Output the (X, Y) coordinate of the center of the cell containing the given text.  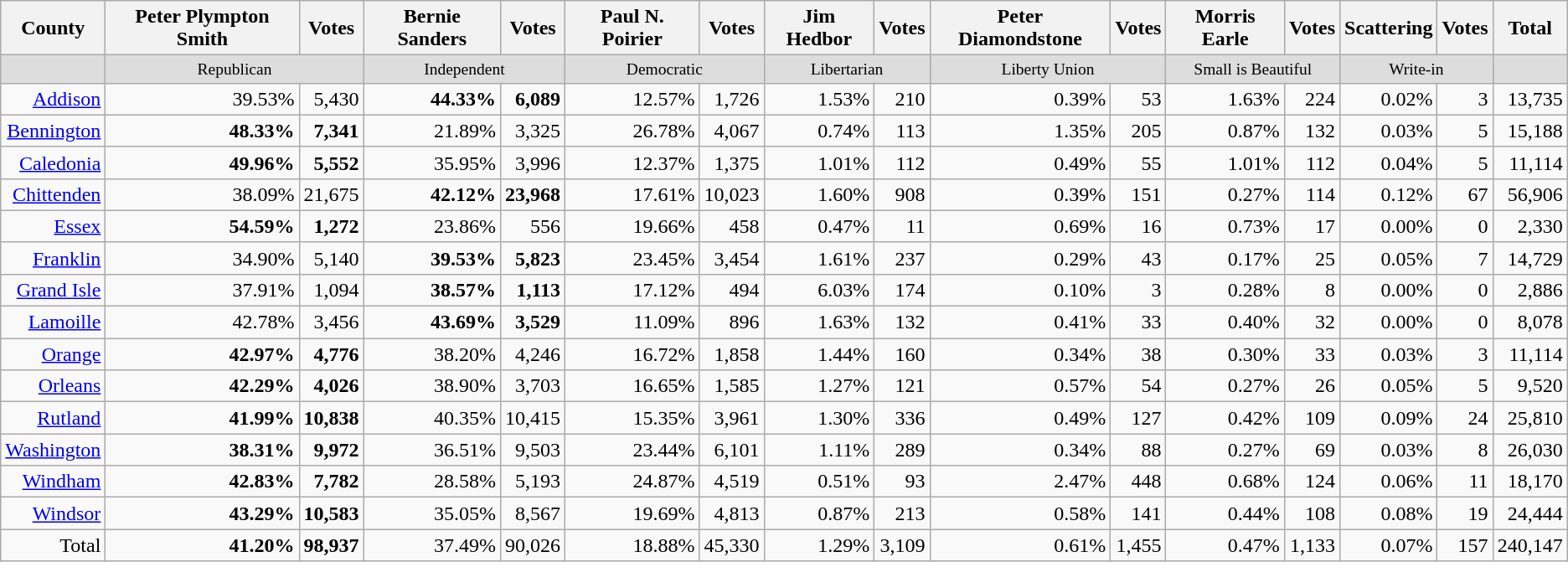
8,078 (1529, 322)
213 (902, 513)
88 (1138, 450)
113 (902, 131)
15,188 (1529, 131)
124 (1312, 482)
458 (732, 226)
1.60% (819, 194)
26,030 (1529, 450)
0.09% (1389, 418)
County (54, 28)
0.44% (1225, 513)
0.28% (1225, 290)
0.40% (1225, 322)
3,454 (732, 258)
Grand Isle (54, 290)
16.65% (632, 386)
1.30% (819, 418)
Write-in (1417, 69)
25 (1312, 258)
0.58% (1020, 513)
42.83% (203, 482)
127 (1138, 418)
54.59% (203, 226)
2,886 (1529, 290)
32 (1312, 322)
4,776 (332, 354)
Libertarian (847, 69)
24.87% (632, 482)
Orange (54, 354)
3,961 (732, 418)
54 (1138, 386)
23.86% (432, 226)
0.30% (1225, 354)
205 (1138, 131)
3,703 (533, 386)
Scattering (1389, 28)
1,094 (332, 290)
3,996 (533, 162)
Bennington (54, 131)
141 (1138, 513)
1.61% (819, 258)
7,341 (332, 131)
5,430 (332, 99)
98,937 (332, 545)
4,813 (732, 513)
2,330 (1529, 226)
42.78% (203, 322)
11.09% (632, 322)
5,193 (533, 482)
9,503 (533, 450)
42.97% (203, 354)
44.33% (432, 99)
448 (1138, 482)
0.07% (1389, 545)
35.05% (432, 513)
41.20% (203, 545)
43.29% (203, 513)
Liberty Union (1048, 69)
6.03% (819, 290)
Caledonia (54, 162)
4,026 (332, 386)
13,735 (1529, 99)
Windham (54, 482)
67 (1465, 194)
26.78% (632, 131)
10,583 (332, 513)
151 (1138, 194)
17.61% (632, 194)
3,456 (332, 322)
25,810 (1529, 418)
0.74% (819, 131)
90,026 (533, 545)
43 (1138, 258)
289 (902, 450)
56,906 (1529, 194)
41.99% (203, 418)
Democratic (665, 69)
Peter Diamondstone (1020, 28)
896 (732, 322)
Essex (54, 226)
15.35% (632, 418)
Peter Plympton Smith (203, 28)
7,782 (332, 482)
10,838 (332, 418)
16.72% (632, 354)
18,170 (1529, 482)
494 (732, 290)
10,415 (533, 418)
0.29% (1020, 258)
36.51% (432, 450)
Jim Hedbor (819, 28)
Orleans (54, 386)
34.90% (203, 258)
24,444 (1529, 513)
38.20% (432, 354)
0.12% (1389, 194)
42.12% (432, 194)
Paul N. Poirier (632, 28)
0.02% (1389, 99)
38 (1138, 354)
160 (902, 354)
38.09% (203, 194)
237 (902, 258)
3,109 (902, 545)
3,529 (533, 322)
Windsor (54, 513)
Lamoille (54, 322)
53 (1138, 99)
42.29% (203, 386)
23.44% (632, 450)
69 (1312, 450)
Independent (464, 69)
18.88% (632, 545)
0.68% (1225, 482)
Bernie Sanders (432, 28)
26 (1312, 386)
19 (1465, 513)
38.57% (432, 290)
19.69% (632, 513)
1.27% (819, 386)
0.73% (1225, 226)
9,520 (1529, 386)
1.35% (1020, 131)
121 (902, 386)
12.37% (632, 162)
Franklin (54, 258)
0.57% (1020, 386)
5,823 (533, 258)
10,023 (732, 194)
35.95% (432, 162)
Rutland (54, 418)
0.51% (819, 482)
1,585 (732, 386)
1.53% (819, 99)
Chittenden (54, 194)
0.42% (1225, 418)
37.49% (432, 545)
Small is Beautiful (1253, 69)
9,972 (332, 450)
38.31% (203, 450)
16 (1138, 226)
556 (533, 226)
336 (902, 418)
0.17% (1225, 258)
1,455 (1138, 545)
1,858 (732, 354)
Addison (54, 99)
1,113 (533, 290)
0.08% (1389, 513)
224 (1312, 99)
4,246 (533, 354)
28.58% (432, 482)
37.91% (203, 290)
1.29% (819, 545)
23,968 (533, 194)
12.57% (632, 99)
174 (902, 290)
114 (1312, 194)
108 (1312, 513)
240,147 (1529, 545)
3,325 (533, 131)
38.90% (432, 386)
55 (1138, 162)
1,726 (732, 99)
5,140 (332, 258)
49.96% (203, 162)
0.41% (1020, 322)
45,330 (732, 545)
0.61% (1020, 545)
14,729 (1529, 258)
48.33% (203, 131)
17 (1312, 226)
1,375 (732, 162)
Republican (235, 69)
7 (1465, 258)
157 (1465, 545)
210 (902, 99)
908 (902, 194)
0.04% (1389, 162)
40.35% (432, 418)
0.10% (1020, 290)
6,089 (533, 99)
1.11% (819, 450)
6,101 (732, 450)
1.44% (819, 354)
2.47% (1020, 482)
93 (902, 482)
23.45% (632, 258)
Washington (54, 450)
1,272 (332, 226)
1,133 (1312, 545)
21.89% (432, 131)
109 (1312, 418)
4,067 (732, 131)
4,519 (732, 482)
43.69% (432, 322)
24 (1465, 418)
17.12% (632, 290)
0.69% (1020, 226)
Morris Earle (1225, 28)
21,675 (332, 194)
5,552 (332, 162)
8,567 (533, 513)
19.66% (632, 226)
0.06% (1389, 482)
